Find where the given text appears and provide that cell's center as (X, Y) coordinate. 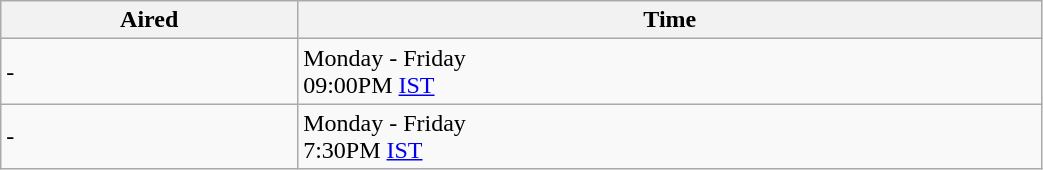
Time (670, 20)
Aired (150, 20)
Monday - Friday 09:00PM IST (670, 72)
Monday - Friday 7:30PM IST (670, 136)
